Pinpoint the cell where the given text exists, returning its [x, y] midpoint coordinate. 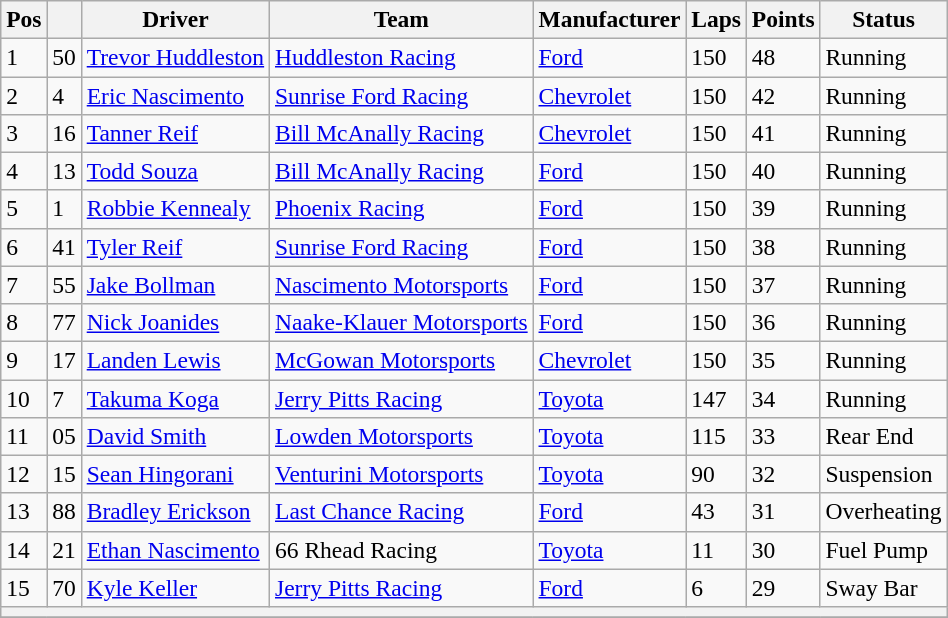
21 [64, 550]
70 [64, 588]
42 [783, 95]
40 [783, 171]
147 [716, 398]
David Smith [175, 436]
Takuma Koga [175, 398]
16 [64, 133]
Manufacturer [610, 19]
Trevor Huddleston [175, 57]
2 [24, 95]
Points [783, 19]
Bradley Erickson [175, 512]
35 [783, 360]
Laps [716, 19]
90 [716, 474]
Eric Nascimento [175, 95]
05 [64, 436]
Ethan Nascimento [175, 550]
115 [716, 436]
Sean Hingorani [175, 474]
Rear End [884, 436]
Fuel Pump [884, 550]
43 [716, 512]
32 [783, 474]
50 [64, 57]
37 [783, 285]
Pos [24, 19]
66 Rhead Racing [402, 550]
Jake Bollman [175, 285]
Venturini Motorsports [402, 474]
Driver [175, 19]
Overheating [884, 512]
30 [783, 550]
38 [783, 247]
10 [24, 398]
Tyler Reif [175, 247]
Team [402, 19]
Robbie Kennealy [175, 209]
48 [783, 57]
Landen Lewis [175, 360]
Nascimento Motorsports [402, 285]
34 [783, 398]
Huddleston Racing [402, 57]
55 [64, 285]
29 [783, 588]
31 [783, 512]
88 [64, 512]
Last Chance Racing [402, 512]
33 [783, 436]
Tanner Reif [175, 133]
Status [884, 19]
12 [24, 474]
Phoenix Racing [402, 209]
Suspension [884, 474]
9 [24, 360]
Sway Bar [884, 588]
36 [783, 322]
3 [24, 133]
Naake-Klauer Motorsports [402, 322]
14 [24, 550]
Lowden Motorsports [402, 436]
77 [64, 322]
Nick Joanides [175, 322]
5 [24, 209]
Kyle Keller [175, 588]
17 [64, 360]
Todd Souza [175, 171]
39 [783, 209]
McGowan Motorsports [402, 360]
8 [24, 322]
